Detect which cell encompasses the target text, then output its (x, y) center coordinate. 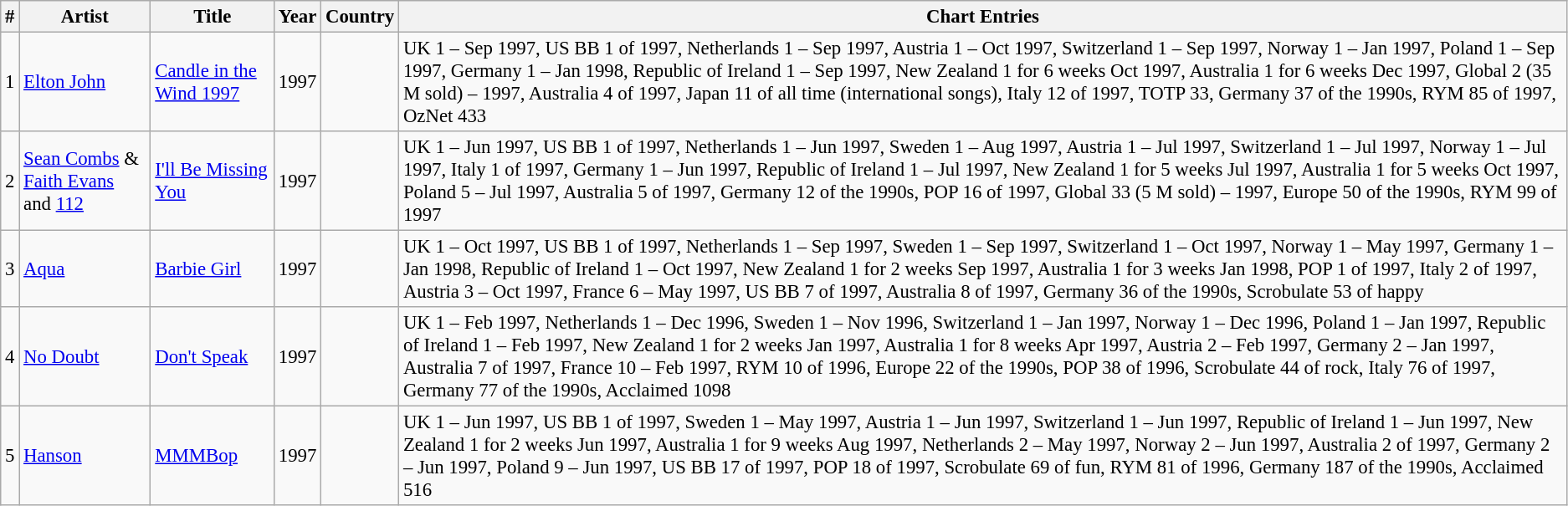
Sean Combs & Faith Evans and 112 (85, 181)
Barbie Girl (213, 269)
5 (10, 457)
4 (10, 356)
No Doubt (85, 356)
Artist (85, 17)
2 (10, 181)
Elton John (85, 82)
Chart Entries (983, 17)
Title (213, 17)
Don't Speak (213, 356)
# (10, 17)
Hanson (85, 457)
3 (10, 269)
1 (10, 82)
Candle in the Wind 1997 (213, 82)
MMMBop (213, 457)
Year (298, 17)
Aqua (85, 269)
Country (360, 17)
I'll Be Missing You (213, 181)
